Return [X, Y] of the center of cell containing provided text 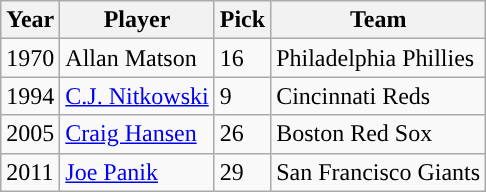
9 [242, 96]
2005 [30, 134]
Year [30, 20]
26 [242, 134]
C.J. Nitkowski [137, 96]
2011 [30, 172]
16 [242, 58]
Allan Matson [137, 58]
1970 [30, 58]
Player [137, 20]
1994 [30, 96]
29 [242, 172]
Pick [242, 20]
Joe Panik [137, 172]
Cincinnati Reds [378, 96]
San Francisco Giants [378, 172]
Team [378, 20]
Craig Hansen [137, 134]
Boston Red Sox [378, 134]
Philadelphia Phillies [378, 58]
